Return the (x, y) coordinate for the center point of the cell that contains the specified text.  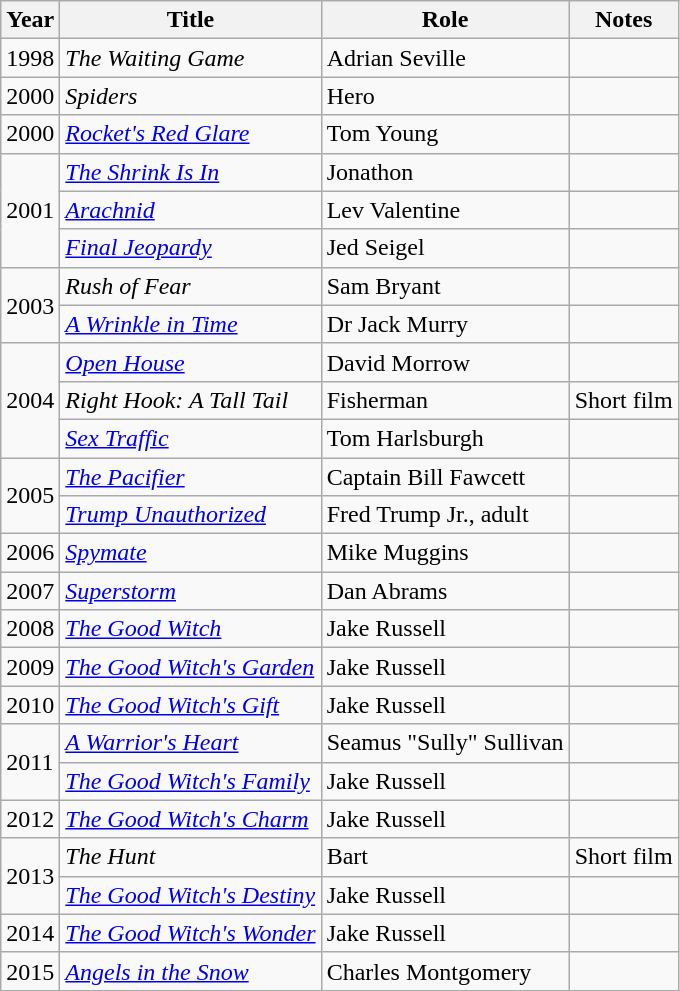
2003 (30, 305)
Dan Abrams (445, 591)
Charles Montgomery (445, 971)
2011 (30, 762)
Trump Unauthorized (190, 515)
2013 (30, 876)
Sex Traffic (190, 438)
2009 (30, 667)
Adrian Seville (445, 58)
2015 (30, 971)
Final Jeopardy (190, 248)
The Waiting Game (190, 58)
Dr Jack Murry (445, 324)
David Morrow (445, 362)
Tom Harlsburgh (445, 438)
2010 (30, 705)
The Good Witch (190, 629)
Rush of Fear (190, 286)
The Pacifier (190, 477)
2008 (30, 629)
The Good Witch's Destiny (190, 895)
Seamus "Sully" Sullivan (445, 743)
2006 (30, 553)
Year (30, 20)
Mike Muggins (445, 553)
2007 (30, 591)
The Good Witch's Charm (190, 819)
Captain Bill Fawcett (445, 477)
Jonathon (445, 172)
2001 (30, 210)
The Shrink Is In (190, 172)
The Good Witch's Gift (190, 705)
Fisherman (445, 400)
Notes (624, 20)
Role (445, 20)
2005 (30, 496)
A Warrior's Heart (190, 743)
Hero (445, 96)
Fred Trump Jr., adult (445, 515)
Rocket's Red Glare (190, 134)
2004 (30, 400)
The Good Witch's Garden (190, 667)
1998 (30, 58)
Spymate (190, 553)
A Wrinkle in Time (190, 324)
The Good Witch's Family (190, 781)
Lev Valentine (445, 210)
The Hunt (190, 857)
Arachnid (190, 210)
Open House (190, 362)
Spiders (190, 96)
Jed Seigel (445, 248)
Tom Young (445, 134)
Right Hook: A Tall Tail (190, 400)
Sam Bryant (445, 286)
Angels in the Snow (190, 971)
The Good Witch's Wonder (190, 933)
2014 (30, 933)
Superstorm (190, 591)
2012 (30, 819)
Title (190, 20)
Bart (445, 857)
